From the cell containing the given text, extract its center point as (X, Y) coordinate. 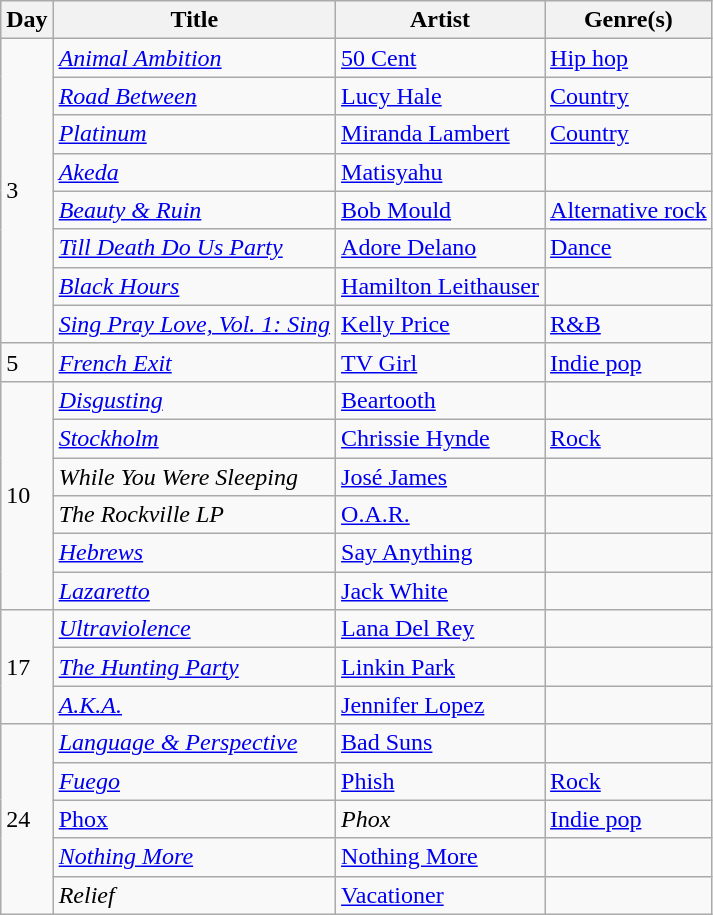
Dance (629, 248)
A.K.A. (194, 705)
Chrissie Hynde (440, 438)
R&B (629, 324)
Bob Mould (440, 210)
3 (27, 191)
Platinum (194, 134)
Linkin Park (440, 667)
Artist (440, 20)
French Exit (194, 362)
Disgusting (194, 400)
Jack White (440, 591)
Stockholm (194, 438)
While You Were Sleeping (194, 477)
Lazaretto (194, 591)
Lucy Hale (440, 96)
O.A.R. (440, 515)
Day (27, 20)
Jennifer Lopez (440, 705)
50 Cent (440, 58)
17 (27, 667)
Hamilton Leithauser (440, 286)
Vacationer (440, 895)
Lana Del Rey (440, 629)
Title (194, 20)
Sing Pray Love, Vol. 1: Sing (194, 324)
Hebrews (194, 553)
Say Anything (440, 553)
Language & Perspective (194, 743)
The Hunting Party (194, 667)
Akeda (194, 172)
Kelly Price (440, 324)
Miranda Lambert (440, 134)
The Rockville LP (194, 515)
Adore Delano (440, 248)
Till Death Do Us Party (194, 248)
Hip hop (629, 58)
5 (27, 362)
Beartooth (440, 400)
Ultraviolence (194, 629)
Matisyahu (440, 172)
TV Girl (440, 362)
Animal Ambition (194, 58)
Bad Suns (440, 743)
Relief (194, 895)
Fuego (194, 781)
Beauty & Ruin (194, 210)
Phish (440, 781)
José James (440, 477)
Alternative rock (629, 210)
Black Hours (194, 286)
Genre(s) (629, 20)
Road Between (194, 96)
10 (27, 495)
24 (27, 819)
